Search for the cell housing the specified text and yield its (x, y) center coordinate. 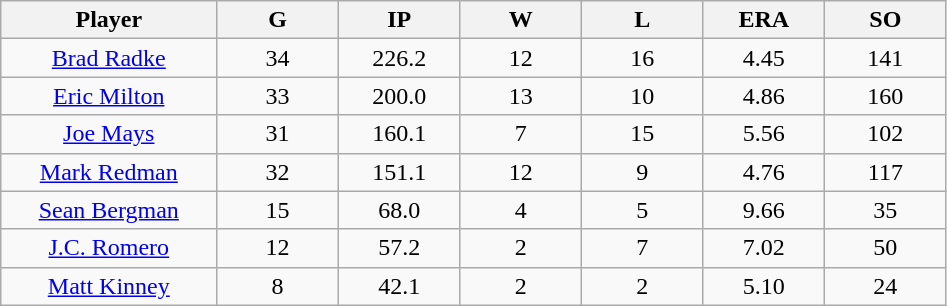
117 (886, 172)
4.86 (764, 96)
50 (886, 248)
57.2 (399, 248)
151.1 (399, 172)
4 (521, 210)
4.45 (764, 58)
Joe Mays (109, 134)
J.C. Romero (109, 248)
7.02 (764, 248)
Mark Redman (109, 172)
5 (642, 210)
5.10 (764, 286)
160.1 (399, 134)
33 (278, 96)
141 (886, 58)
68.0 (399, 210)
IP (399, 20)
42.1 (399, 286)
31 (278, 134)
L (642, 20)
226.2 (399, 58)
16 (642, 58)
Brad Radke (109, 58)
32 (278, 172)
5.56 (764, 134)
10 (642, 96)
Sean Bergman (109, 210)
SO (886, 20)
Matt Kinney (109, 286)
200.0 (399, 96)
8 (278, 286)
102 (886, 134)
9.66 (764, 210)
24 (886, 286)
13 (521, 96)
34 (278, 58)
Player (109, 20)
W (521, 20)
Eric Milton (109, 96)
4.76 (764, 172)
G (278, 20)
35 (886, 210)
ERA (764, 20)
160 (886, 96)
9 (642, 172)
